Return the [X, Y] coordinate for the center point of the cell that contains the specified text.  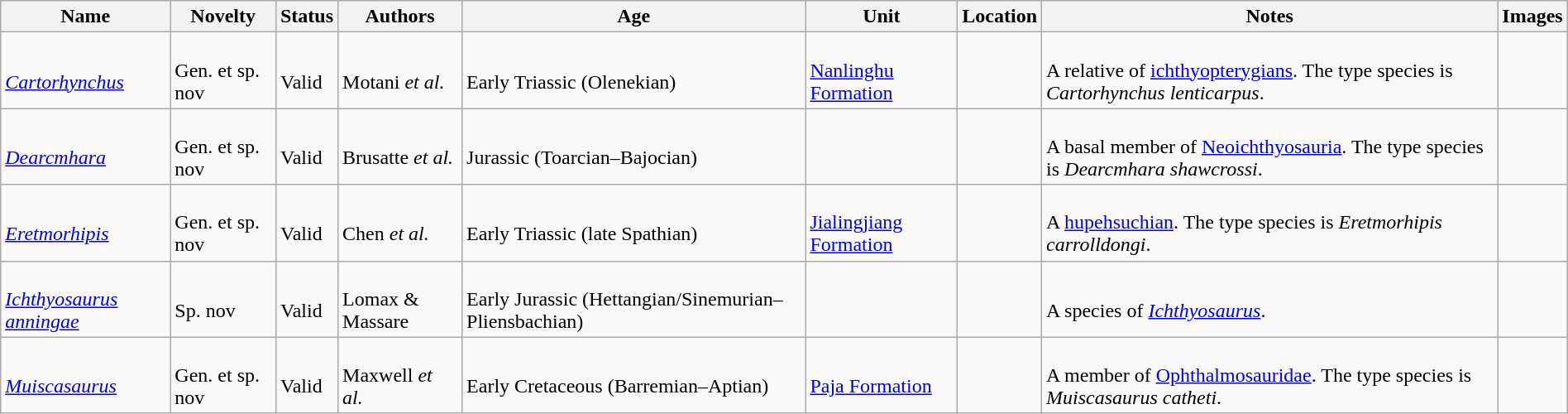
Chen et al. [400, 223]
Early Jurassic (Hettangian/Sinemurian–Pliensbachian) [633, 299]
Eretmorhipis [86, 223]
Jurassic (Toarcian–Bajocian) [633, 147]
A member of Ophthalmosauridae. The type species is Muiscasaurus catheti. [1270, 375]
Notes [1270, 17]
Age [633, 17]
Early Triassic (late Spathian) [633, 223]
Early Cretaceous (Barremian–Aptian) [633, 375]
Novelty [223, 17]
Cartorhynchus [86, 70]
Paja Formation [882, 375]
Sp. nov [223, 299]
Dearcmhara [86, 147]
Nanlinghu Formation [882, 70]
Ichthyosaurus anningae [86, 299]
Authors [400, 17]
A hupehsuchian. The type species is Eretmorhipis carrolldongi. [1270, 223]
A relative of ichthyopterygians. The type species is Cartorhynchus lenticarpus. [1270, 70]
A basal member of Neoichthyosauria. The type species is Dearcmhara shawcrossi. [1270, 147]
Maxwell et al. [400, 375]
Lomax & Massare [400, 299]
Images [1532, 17]
Brusatte et al. [400, 147]
Unit [882, 17]
Location [1000, 17]
Jialingjiang Formation [882, 223]
Motani et al. [400, 70]
A species of Ichthyosaurus. [1270, 299]
Status [306, 17]
Name [86, 17]
Muiscasaurus [86, 375]
Early Triassic (Olenekian) [633, 70]
